Detect which cell encompasses the target text, then output its [X, Y] center coordinate. 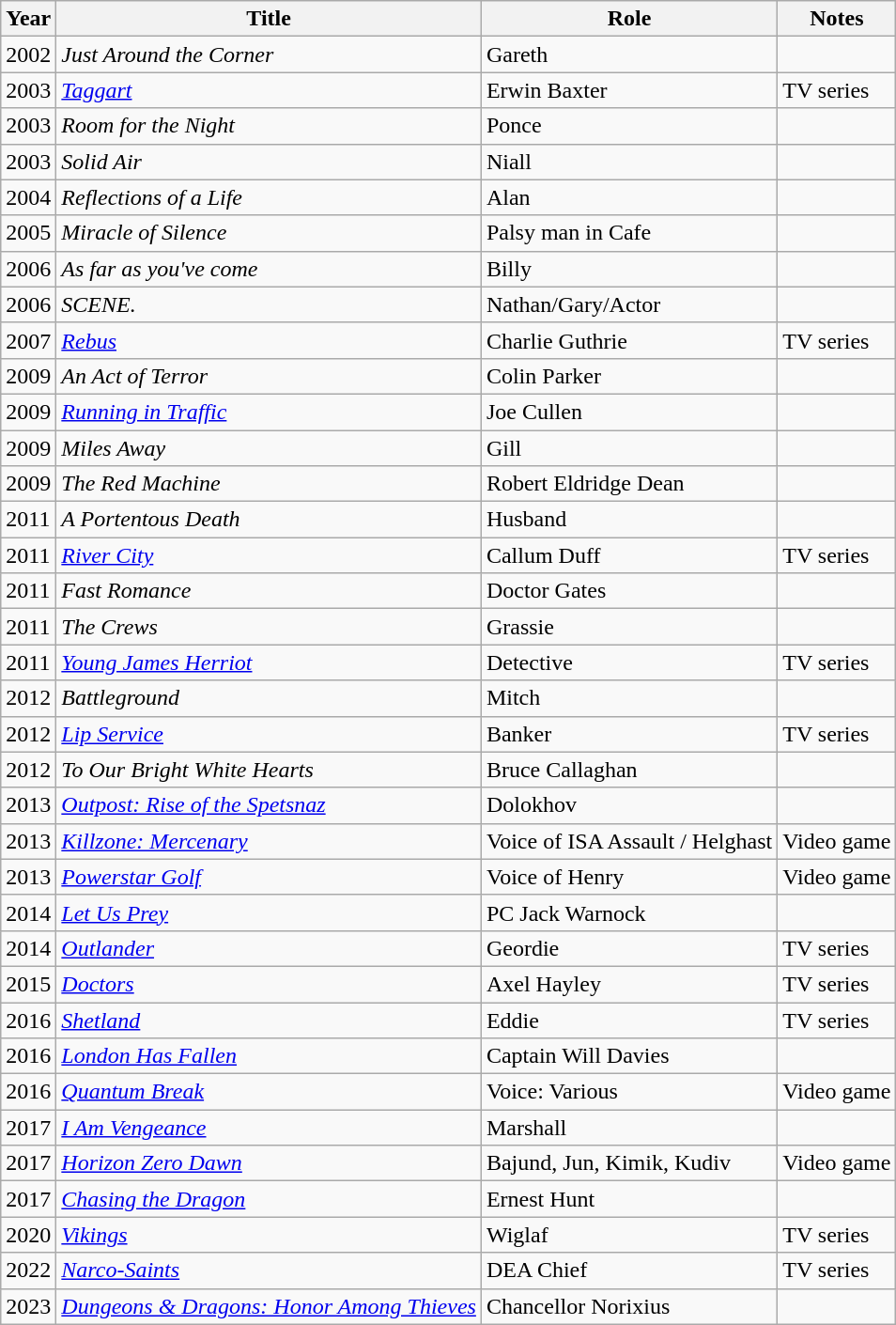
I Am Vengeance [269, 1128]
Nathan/Gary/Actor [629, 304]
Battleground [269, 698]
2015 [28, 984]
Voice: Various [629, 1092]
2022 [28, 1270]
The Crews [269, 627]
Running in Traffic [269, 412]
Notes [837, 19]
Erwin Baxter [629, 90]
Doctor Gates [629, 591]
Gill [629, 448]
Billy [629, 269]
Callum Duff [629, 555]
Narco-Saints [269, 1270]
PC Jack Warnock [629, 912]
Bruce Callaghan [629, 770]
Let Us Prey [269, 912]
Captain Will Davies [629, 1056]
SCENE. [269, 304]
Solid Air [269, 162]
Outlander [269, 948]
Dolokhov [629, 805]
2023 [28, 1306]
Room for the Night [269, 126]
Title [269, 19]
An Act of Terror [269, 376]
Husband [629, 520]
Niall [629, 162]
Joe Cullen [629, 412]
Dungeons & Dragons: Honor Among Thieves [269, 1306]
Gareth [629, 55]
Quantum Break [269, 1092]
Miracle of Silence [269, 233]
Wiglaf [629, 1235]
2002 [28, 55]
Chasing the Dragon [269, 1199]
To Our Bright White Hearts [269, 770]
Fast Romance [269, 591]
Shetland [269, 1020]
Role [629, 19]
Miles Away [269, 448]
Banker [629, 734]
DEA Chief [629, 1270]
Vikings [269, 1235]
Doctors [269, 984]
River City [269, 555]
Reflections of a Life [269, 197]
Mitch [629, 698]
2004 [28, 197]
Young James Herriot [269, 662]
Bajund, Jun, Kimik, Kudiv [629, 1163]
The Red Machine [269, 484]
Alan [629, 197]
Marshall [629, 1128]
2007 [28, 340]
A Portentous Death [269, 520]
Ernest Hunt [629, 1199]
Grassie [629, 627]
Year [28, 19]
Detective [629, 662]
Charlie Guthrie [629, 340]
Just Around the Corner [269, 55]
Geordie [629, 948]
Killzone: Mercenary [269, 841]
Voice of ISA Assault / Helghast [629, 841]
Chancellor Norixius [629, 1306]
2020 [28, 1235]
Outpost: Rise of the Spetsnaz [269, 805]
Powerstar Golf [269, 877]
Eddie [629, 1020]
Horizon Zero Dawn [269, 1163]
As far as you've come [269, 269]
Axel Hayley [629, 984]
Colin Parker [629, 376]
Palsy man in Cafe [629, 233]
Robert Eldridge Dean [629, 484]
Rebus [269, 340]
Voice of Henry [629, 877]
London Has Fallen [269, 1056]
Lip Service [269, 734]
2005 [28, 233]
Taggart [269, 90]
Ponce [629, 126]
